Scan for the cell matching the given text and deliver its (x, y) coordinate at center. 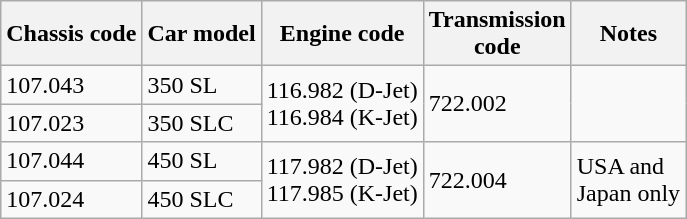
116.982 (D-Jet)116.984 (K-Jet) (342, 104)
117.982 (D-Jet)117.985 (K-Jet) (342, 180)
107.023 (72, 123)
722.004 (497, 180)
722.002 (497, 104)
107.024 (72, 199)
Transmissioncode (497, 34)
Engine code (342, 34)
450 SLC (202, 199)
Notes (628, 34)
USA andJapan only (628, 180)
107.044 (72, 161)
350 SLC (202, 123)
107.043 (72, 85)
450 SL (202, 161)
Car model (202, 34)
350 SL (202, 85)
Chassis code (72, 34)
